Locate the cell with the specified text and output its [x, y] center coordinate. 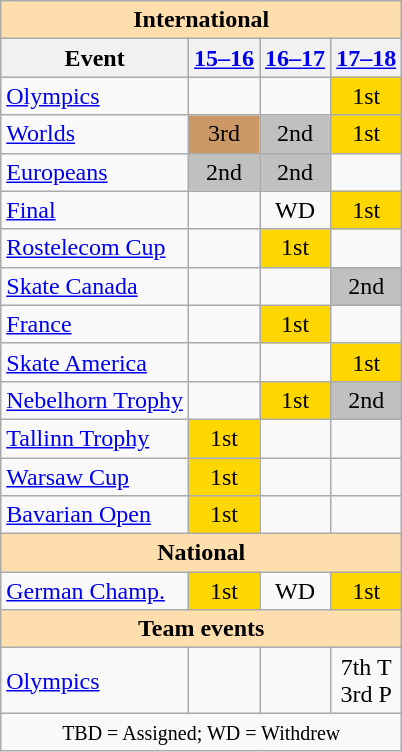
Team events [202, 629]
International [202, 20]
Skate Canada [95, 286]
7th T 3rd P [366, 680]
Nebelhorn Trophy [95, 400]
17–18 [366, 58]
Worlds [95, 134]
Rostelecom Cup [95, 248]
3rd [224, 134]
Final [95, 210]
TBD = Assigned; WD = Withdrew [202, 732]
15–16 [224, 58]
Warsaw Cup [95, 477]
National [202, 553]
Skate America [95, 362]
Tallinn Trophy [95, 438]
16–17 [296, 58]
Event [95, 58]
German Champ. [95, 591]
France [95, 324]
Europeans [95, 172]
Bavarian Open [95, 515]
